From the cell containing the given text, extract its center point as [x, y] coordinate. 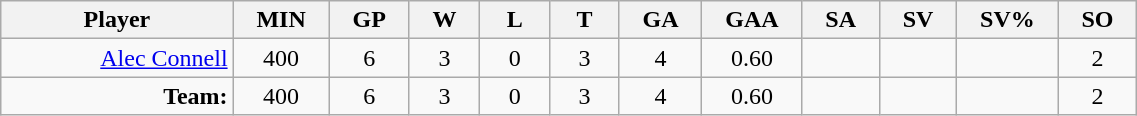
T [585, 20]
GP [369, 20]
W [444, 20]
SV [918, 20]
Alec Connell [117, 58]
GA [660, 20]
SV% [1008, 20]
MIN [281, 20]
L [515, 20]
GAA [752, 20]
Team: [117, 96]
SA [840, 20]
SO [1098, 20]
Player [117, 20]
